Provide the (X, Y) coordinate of the cell's center where the given text is located.  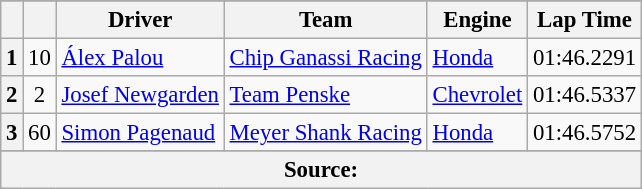
Meyer Shank Racing (326, 133)
Team Penske (326, 95)
Team (326, 20)
60 (40, 133)
Driver (140, 20)
Simon Pagenaud (140, 133)
1 (12, 58)
Josef Newgarden (140, 95)
Lap Time (585, 20)
Source: (322, 170)
Chip Ganassi Racing (326, 58)
Álex Palou (140, 58)
Chevrolet (477, 95)
3 (12, 133)
01:46.2291 (585, 58)
01:46.5752 (585, 133)
Engine (477, 20)
10 (40, 58)
01:46.5337 (585, 95)
